For the text-containing cell, return its midpoint in [X, Y] coordinate format. 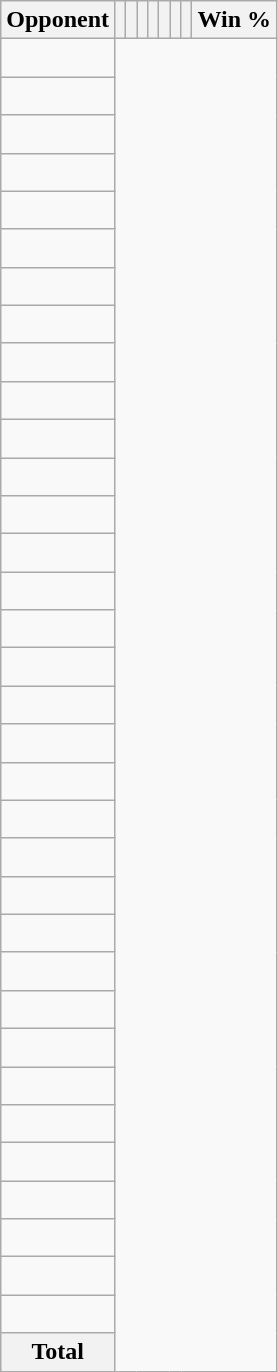
Total [58, 1352]
Opponent [58, 20]
Win % [234, 20]
